Search for the cell housing the specified text and yield its (x, y) center coordinate. 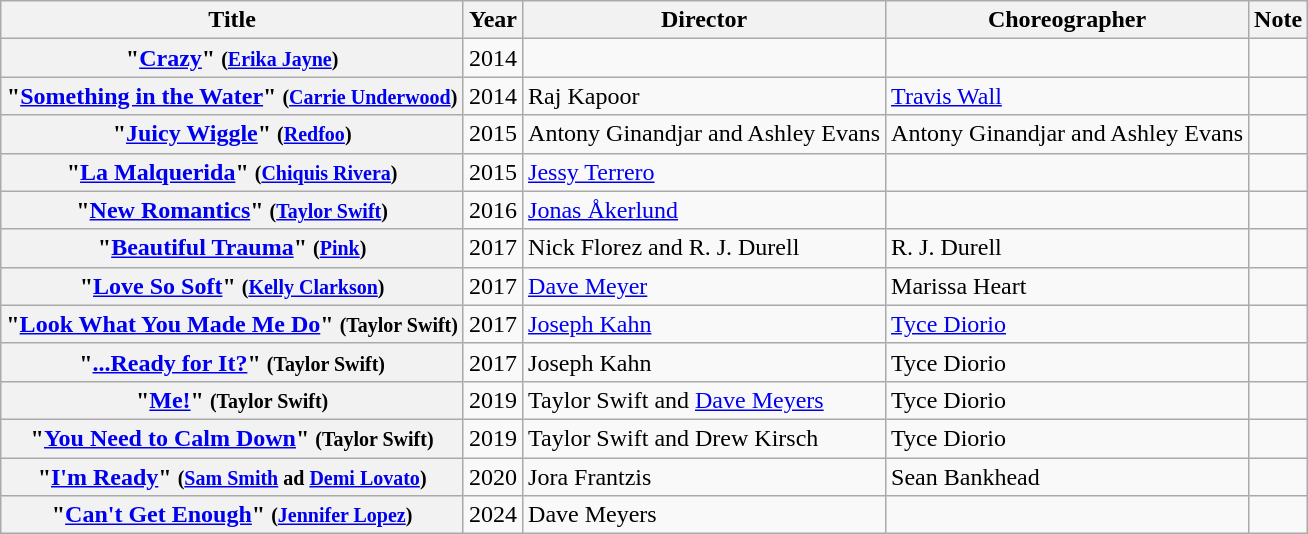
"Love So Soft" (Kelly Clarkson) (232, 286)
Raj Kapoor (704, 96)
"...Ready for It?" (Taylor Swift) (232, 362)
2020 (492, 477)
Travis Wall (1068, 96)
Dave Meyers (704, 515)
2016 (492, 210)
Dave Meyer (704, 286)
"Crazy" (Erika Jayne) (232, 58)
Jonas Åkerlund (704, 210)
Taylor Swift and Drew Kirsch (704, 438)
Title (232, 20)
"Look What You Made Me Do" (Taylor Swift) (232, 324)
Jessy Terrero (704, 172)
Year (492, 20)
"Me!" (Taylor Swift) (232, 400)
Nick Florez and R. J. Durell (704, 248)
2024 (492, 515)
"La Malquerida" (Chiquis Rivera) (232, 172)
Marissa Heart (1068, 286)
"Juicy Wiggle" (Redfoo) (232, 134)
Taylor Swift and Dave Meyers (704, 400)
"New Romantics" (Taylor Swift) (232, 210)
Jora Frantzis (704, 477)
"Beautiful Trauma" (Pink) (232, 248)
"Can't Get Enough" (Jennifer Lopez) (232, 515)
"Something in the Water" (Carrie Underwood) (232, 96)
R. J. Durell (1068, 248)
"You Need to Calm Down" (Taylor Swift) (232, 438)
Note (1278, 20)
Director (704, 20)
Choreographer (1068, 20)
"I'm Ready" (Sam Smith ad Demi Lovato) (232, 477)
Sean Bankhead (1068, 477)
